Search for the cell housing the specified text and yield its (x, y) center coordinate. 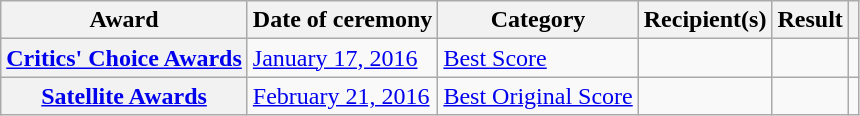
February 21, 2016 (342, 96)
Recipient(s) (705, 20)
January 17, 2016 (342, 58)
Category (538, 20)
Result (810, 20)
Satellite Awards (124, 96)
Best Score (538, 58)
Critics' Choice Awards (124, 58)
Date of ceremony (342, 20)
Best Original Score (538, 96)
Award (124, 20)
